Output the [x, y] coordinate of the center of the cell containing the given text.  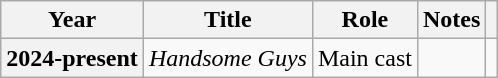
Notes [451, 20]
Role [364, 20]
2024-present [72, 58]
Year [72, 20]
Handsome Guys [228, 58]
Title [228, 20]
Main cast [364, 58]
